Find where the given text appears and provide that cell's center as [x, y] coordinate. 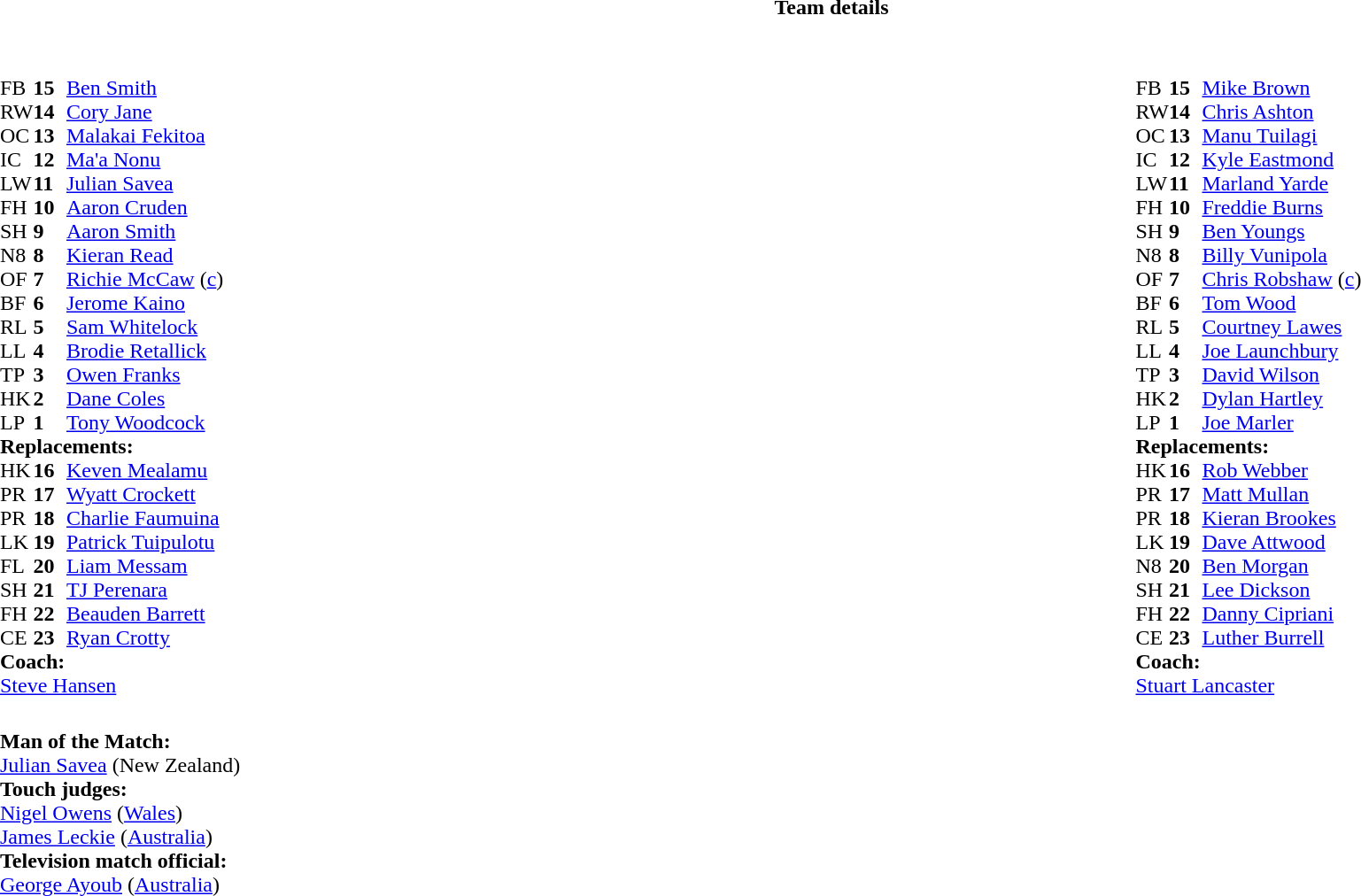
Ryan Crotty [145, 637]
Steve Hansen [112, 685]
Tony Woodcock [145, 423]
Dane Coles [145, 398]
TJ Perenara [145, 590]
Keven Mealamu [145, 471]
Wyatt Crockett [145, 494]
Aaron Smith [145, 232]
Kieran Read [145, 255]
Owen Franks [145, 375]
Liam Messam [145, 567]
Stuart Lancaster [1249, 685]
Julian Savea [145, 184]
Richie McCaw (c) [145, 280]
Aaron Cruden [145, 207]
Jerome Kaino [145, 303]
Cory Jane [145, 112]
Sam Whitelock [145, 328]
Charlie Faumuina [145, 519]
Malakai Fekitoa [145, 136]
Brodie Retallick [145, 351]
Ma'a Nonu [145, 159]
Patrick Tuipulotu [145, 542]
Ben Smith [145, 89]
FL [17, 567]
Beauden Barrett [145, 614]
